Extract the (X, Y) coordinate from the center of the cell holding the provided text.  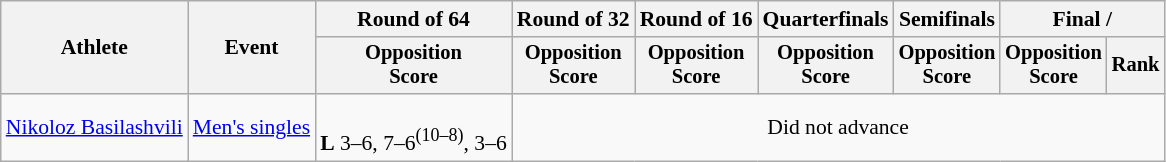
Semifinals (948, 19)
Round of 32 (574, 19)
Athlete (94, 48)
Nikoloz Basilashvili (94, 128)
L 3–6, 7–6(10–8), 3–6 (414, 128)
Event (252, 48)
Round of 16 (696, 19)
Final / (1082, 19)
Round of 64 (414, 19)
Rank (1136, 66)
Men's singles (252, 128)
Did not advance (838, 128)
Quarterfinals (826, 19)
